Scan for the cell matching the given text and deliver its (X, Y) coordinate at center. 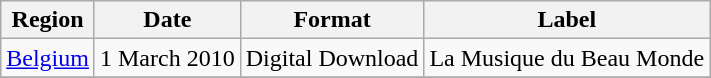
La Musique du Beau Monde (567, 58)
Region (48, 20)
Format (332, 20)
Label (567, 20)
Digital Download (332, 58)
1 March 2010 (167, 58)
Date (167, 20)
Belgium (48, 58)
